Extract the (x, y) coordinate from the center of the cell holding the provided text.  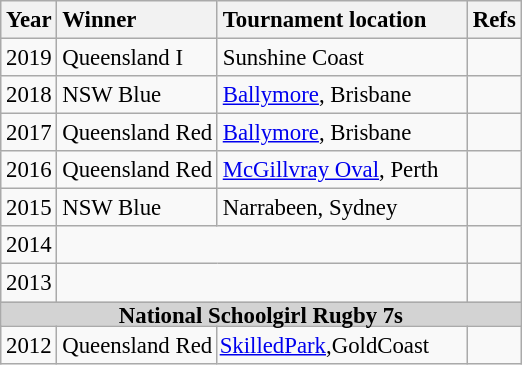
Refs (494, 20)
Queensland I (138, 58)
Narrabeen, Sydney (342, 208)
National Schoolgirl Rugby 7s (261, 314)
Year (29, 20)
2012 (29, 345)
Tournament location (342, 20)
2015 (29, 208)
McGillvray Oval, Perth (342, 170)
2017 (29, 133)
2018 (29, 95)
2016 (29, 170)
SkilledPark,GoldCoast (342, 345)
2019 (29, 58)
Sunshine Coast (342, 58)
Winner (138, 20)
2014 (29, 245)
2013 (29, 283)
